Output the [x, y] coordinate of the center of the cell containing the given text.  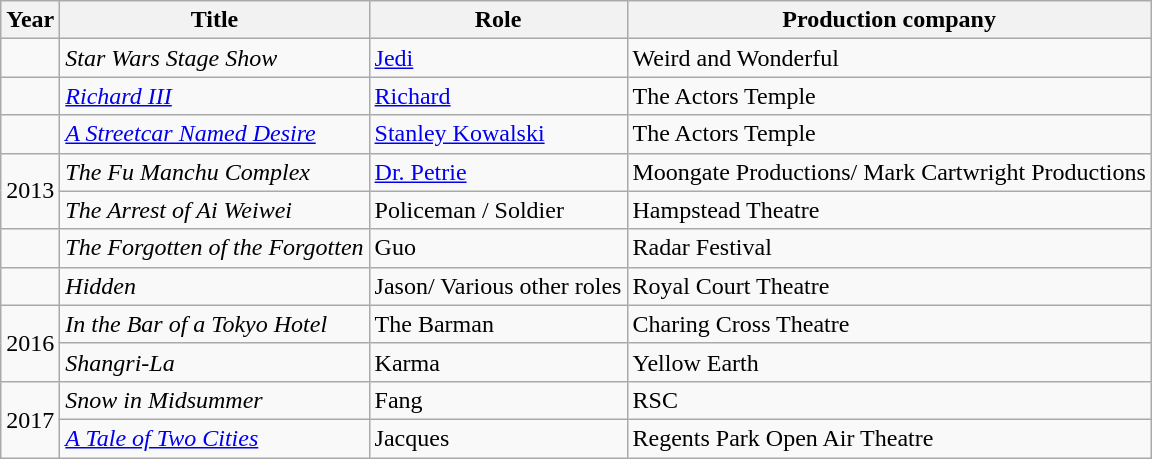
A Tale of Two Cities [214, 438]
The Barman [498, 324]
Policeman / Soldier [498, 210]
Yellow Earth [889, 362]
Shangri-La [214, 362]
Richard [498, 96]
Hampstead Theatre [889, 210]
Weird and Wonderful [889, 58]
RSC [889, 400]
In the Bar of a Tokyo Hotel [214, 324]
Jedi [498, 58]
Snow in Midsummer [214, 400]
Jacques [498, 438]
Production company [889, 20]
Moongate Productions/ Mark Cartwright Productions [889, 172]
Title [214, 20]
2016 [30, 343]
Richard III [214, 96]
Radar Festival [889, 248]
Royal Court Theatre [889, 286]
A Streetcar Named Desire [214, 134]
Jason/ Various other roles [498, 286]
Year [30, 20]
Star Wars Stage Show [214, 58]
Hidden [214, 286]
Charing Cross Theatre [889, 324]
Karma [498, 362]
Dr. Petrie [498, 172]
The Arrest of Ai Weiwei [214, 210]
The Forgotten of the Forgotten [214, 248]
Fang [498, 400]
2017 [30, 419]
Stanley Kowalski [498, 134]
The Fu Manchu Complex [214, 172]
Regents Park Open Air Theatre [889, 438]
2013 [30, 191]
Role [498, 20]
Guo [498, 248]
